Scan for the cell matching the given text and deliver its (x, y) coordinate at center. 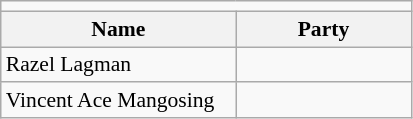
Vincent Ace Mangosing (118, 101)
Razel Lagman (118, 65)
Name (118, 29)
Party (324, 29)
